Pinpoint the cell where the given text exists, returning its (X, Y) midpoint coordinate. 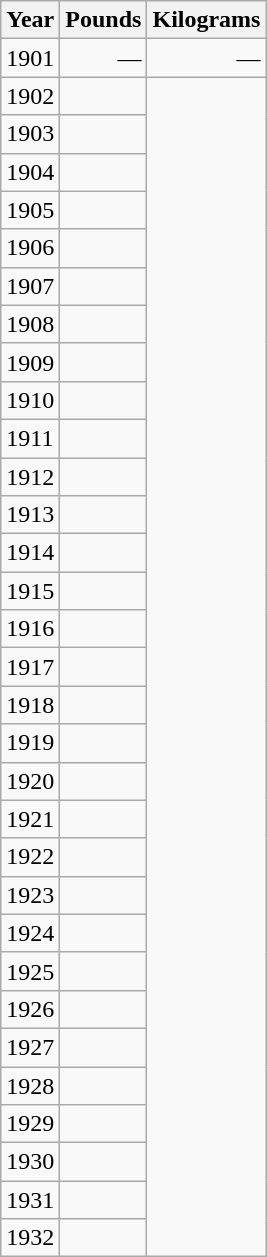
1916 (30, 629)
1911 (30, 438)
1908 (30, 324)
1931 (30, 1200)
Pounds (104, 20)
1910 (30, 400)
1912 (30, 477)
1903 (30, 134)
1922 (30, 857)
1925 (30, 971)
1918 (30, 705)
1901 (30, 58)
1928 (30, 1085)
Year (30, 20)
1921 (30, 819)
1923 (30, 895)
1913 (30, 515)
1907 (30, 286)
1924 (30, 933)
Kilograms (206, 20)
1906 (30, 248)
1930 (30, 1162)
1929 (30, 1124)
1917 (30, 667)
1914 (30, 553)
1905 (30, 210)
1927 (30, 1047)
1909 (30, 362)
1926 (30, 1009)
1932 (30, 1238)
1915 (30, 591)
1919 (30, 743)
1920 (30, 781)
1904 (30, 172)
1902 (30, 96)
